Detect which cell encompasses the target text, then output its (x, y) center coordinate. 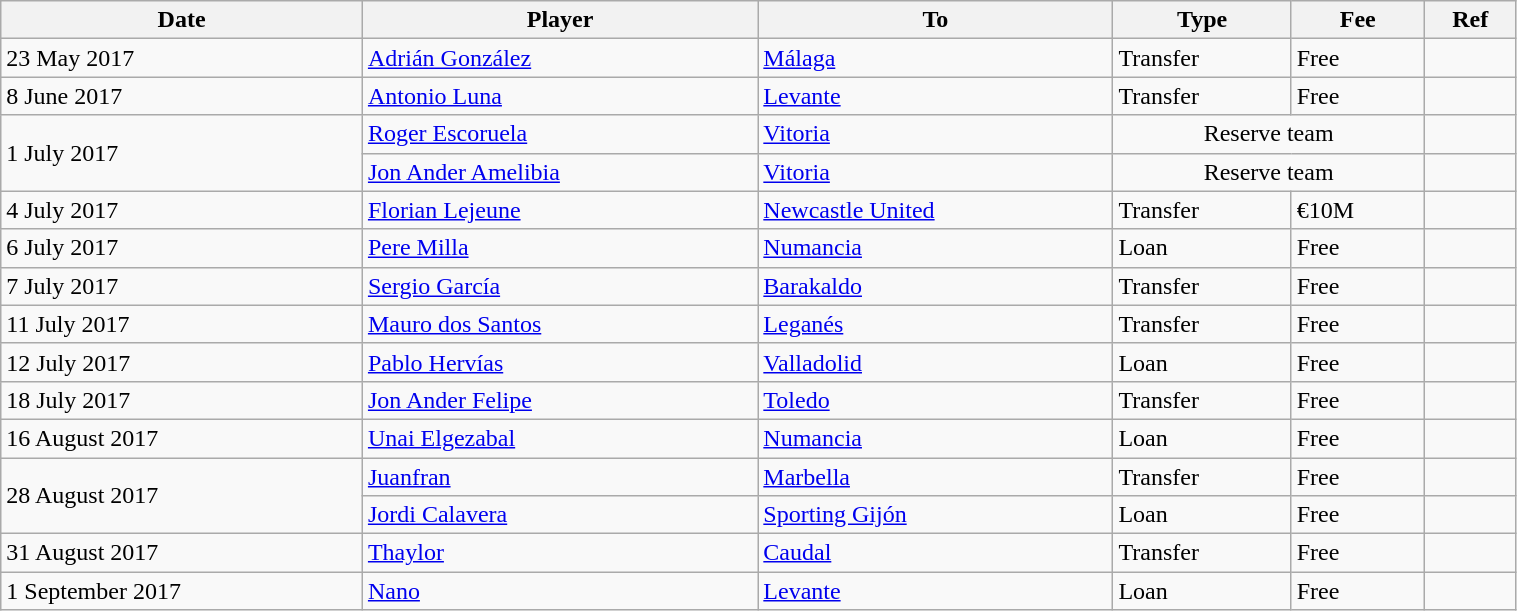
Antonio Luna (560, 96)
Florian Lejeune (560, 210)
4 July 2017 (182, 210)
Toledo (936, 400)
Adrián González (560, 58)
23 May 2017 (182, 58)
6 July 2017 (182, 248)
Player (560, 20)
Sporting Gijón (936, 515)
Nano (560, 591)
7 July 2017 (182, 286)
Pere Milla (560, 248)
Date (182, 20)
Juanfran (560, 477)
Type (1202, 20)
Málaga (936, 58)
8 June 2017 (182, 96)
Valladolid (936, 362)
Fee (1358, 20)
Mauro dos Santos (560, 324)
€10M (1358, 210)
Ref (1470, 20)
Jon Ander Amelibia (560, 172)
Caudal (936, 553)
1 July 2017 (182, 153)
31 August 2017 (182, 553)
Unai Elgezabal (560, 438)
Thaylor (560, 553)
To (936, 20)
Leganés (936, 324)
11 July 2017 (182, 324)
1 September 2017 (182, 591)
12 July 2017 (182, 362)
Marbella (936, 477)
Jon Ander Felipe (560, 400)
Roger Escoruela (560, 134)
18 July 2017 (182, 400)
28 August 2017 (182, 496)
Newcastle United (936, 210)
Barakaldo (936, 286)
Pablo Hervías (560, 362)
16 August 2017 (182, 438)
Sergio García (560, 286)
Jordi Calavera (560, 515)
